Output the (x, y) coordinate of the center of the cell containing the given text.  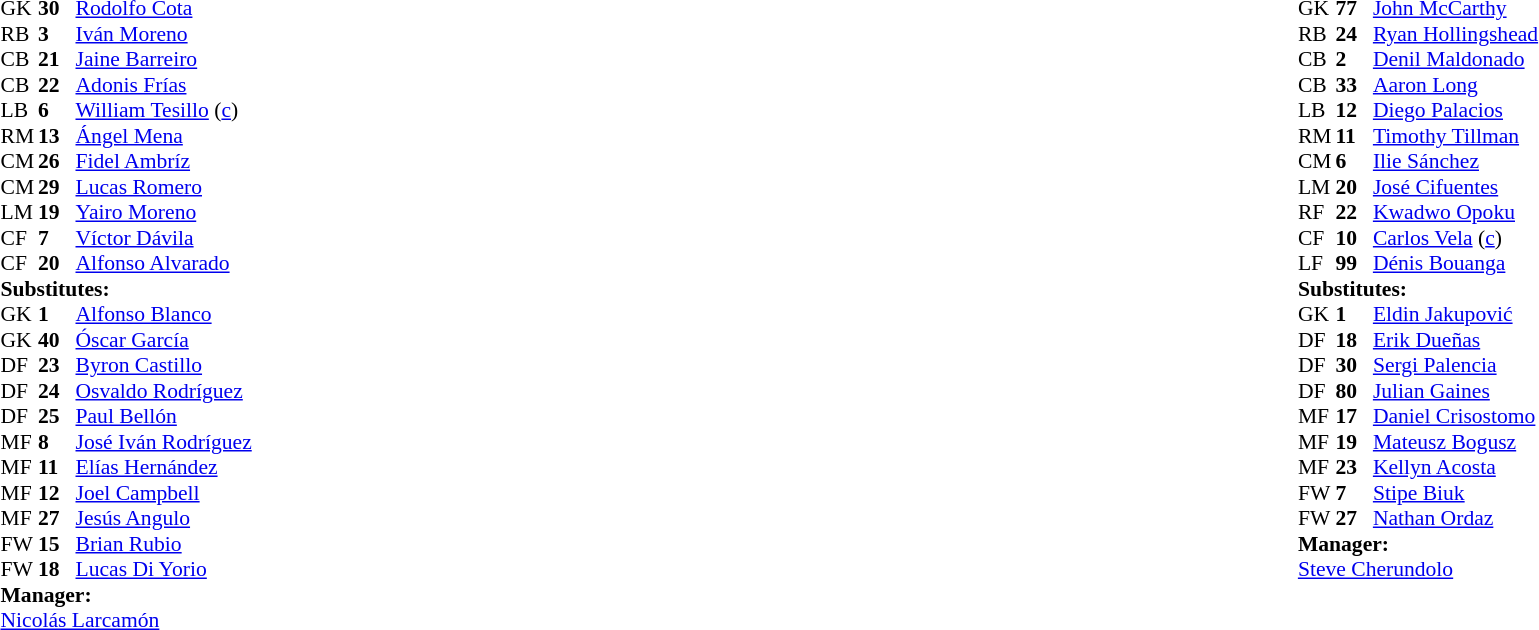
Lucas Romero (164, 187)
30 (1354, 365)
Ángel Mena (164, 136)
Julian Gaines (1456, 391)
Brian Rubio (164, 544)
Paul Bellón (164, 417)
Osvaldo Rodríguez (164, 391)
Byron Castillo (164, 365)
Alfonso Alvarado (164, 263)
99 (1354, 263)
3 (57, 34)
17 (1354, 417)
Víctor Dávila (164, 238)
LF (1317, 263)
Adonis Frías (164, 85)
Carlos Vela (c) (1456, 238)
Steve Cherundolo (1418, 569)
Ryan Hollingshead (1456, 34)
33 (1354, 85)
Jesús Angulo (164, 519)
Dénis Bouanga (1456, 263)
Kwadwo Opoku (1456, 213)
Aaron Long (1456, 85)
Erik Dueñas (1456, 340)
Ilie Sánchez (1456, 161)
10 (1354, 238)
Lucas Di Yorio (164, 569)
Óscar García (164, 340)
15 (57, 544)
Alfonso Blanco (164, 315)
Stipe Biuk (1456, 493)
21 (57, 59)
2 (1354, 59)
Kellyn Acosta (1456, 467)
Timothy Tillman (1456, 136)
40 (57, 340)
José Cifuentes (1456, 187)
Sergi Palencia (1456, 365)
RF (1317, 213)
29 (57, 187)
26 (57, 161)
25 (57, 417)
Elías Hernández (164, 467)
8 (57, 442)
13 (57, 136)
Joel Campbell (164, 493)
80 (1354, 391)
Eldin Jakupović (1456, 315)
Mateusz Bogusz (1456, 442)
José Iván Rodríguez (164, 442)
Jaine Barreiro (164, 59)
Daniel Crisostomo (1456, 417)
Denil Maldonado (1456, 59)
Diego Palacios (1456, 111)
William Tesillo (c) (164, 111)
Fidel Ambríz (164, 161)
Yairo Moreno (164, 213)
Nathan Ordaz (1456, 519)
Iván Moreno (164, 34)
